Output the (X, Y) coordinate of the center of the cell containing the given text.  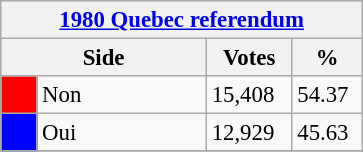
1980 Quebec referendum (182, 20)
Votes (249, 58)
12,929 (249, 133)
% (328, 58)
Side (104, 58)
54.37 (328, 95)
Oui (122, 133)
15,408 (249, 95)
45.63 (328, 133)
Non (122, 95)
